Return [x, y] of the center of cell containing provided text 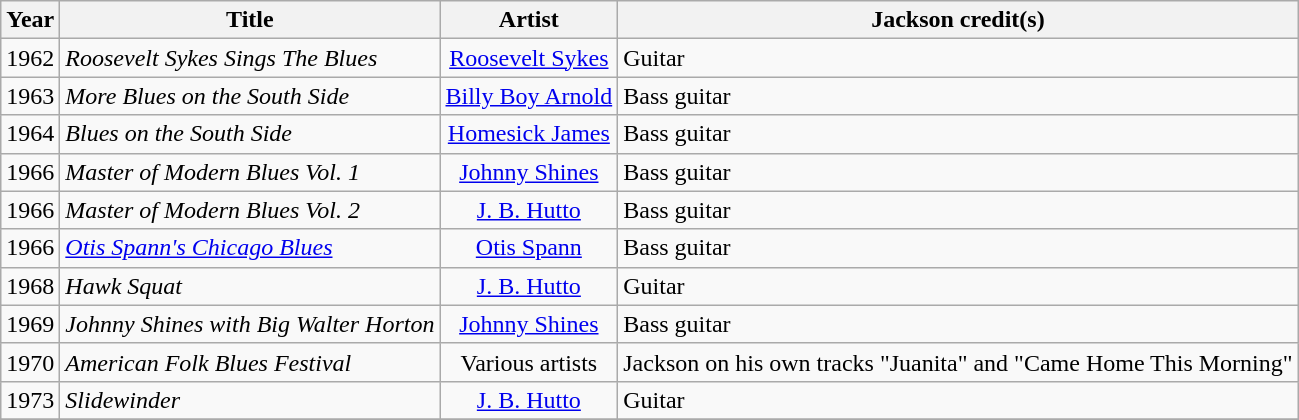
Otis Spann's Chicago Blues [250, 248]
Various artists [529, 362]
1969 [30, 324]
1964 [30, 134]
1968 [30, 286]
Slidewinder [250, 400]
Artist [529, 20]
Homesick James [529, 134]
Billy Boy Arnold [529, 96]
Hawk Squat [250, 286]
1962 [30, 58]
1970 [30, 362]
Jackson on his own tracks "Juanita" and "Came Home This Morning" [958, 362]
Year [30, 20]
Jackson credit(s) [958, 20]
Title [250, 20]
American Folk Blues Festival [250, 362]
Roosevelt Sykes [529, 58]
1973 [30, 400]
Otis Spann [529, 248]
1963 [30, 96]
Blues on the South Side [250, 134]
Master of Modern Blues Vol. 1 [250, 172]
More Blues on the South Side [250, 96]
Johnny Shines with Big Walter Horton [250, 324]
Master of Modern Blues Vol. 2 [250, 210]
Roosevelt Sykes Sings The Blues [250, 58]
